Determine the [X, Y] coordinate at the center of the cell enclosing the given text.  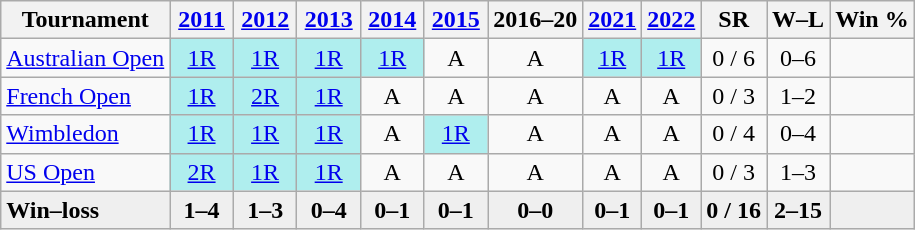
2022 [672, 20]
French Open [86, 96]
Wimbledon [86, 134]
2012 [265, 20]
2014 [392, 20]
0 / 4 [734, 134]
US Open [86, 172]
2013 [329, 20]
Australian Open [86, 58]
W–L [798, 20]
0–6 [798, 58]
2016–20 [536, 20]
Win % [872, 20]
1–2 [798, 96]
0–0 [536, 210]
0 / 6 [734, 58]
Win–loss [86, 210]
Tournament [86, 20]
0 / 16 [734, 210]
SR [734, 20]
1–4 [202, 210]
2021 [612, 20]
2–15 [798, 210]
2011 [202, 20]
2015 [456, 20]
